Identify which cell holds the provided text, then report its [x, y] central coordinate. 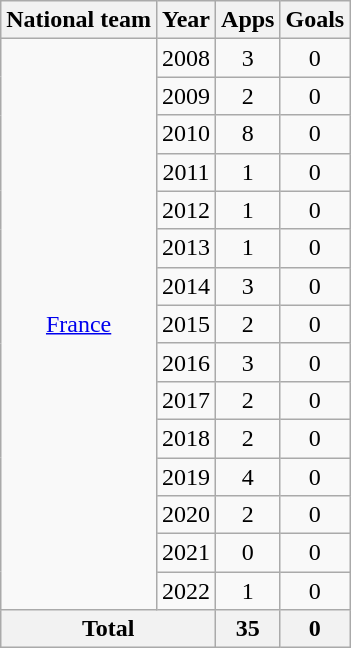
2009 [186, 96]
2015 [186, 324]
35 [248, 629]
2012 [186, 210]
8 [248, 134]
2014 [186, 286]
France [79, 324]
Apps [248, 20]
Year [186, 20]
2017 [186, 400]
2022 [186, 591]
2013 [186, 248]
4 [248, 477]
2011 [186, 172]
2016 [186, 362]
2021 [186, 553]
2010 [186, 134]
Goals [315, 20]
National team [79, 20]
Total [108, 629]
2020 [186, 515]
2019 [186, 477]
2018 [186, 438]
2008 [186, 58]
